Extract the (X, Y) coordinate from the center of the cell holding the provided text.  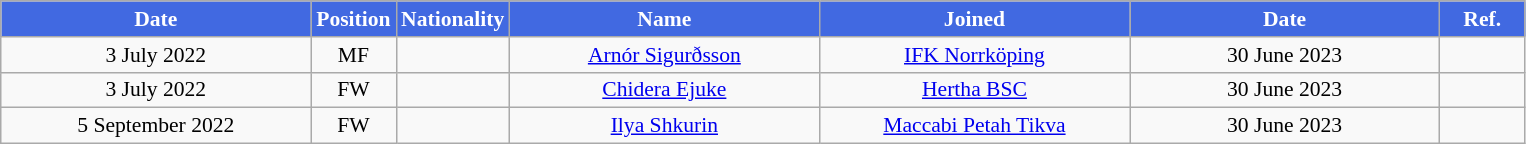
Ref. (1482, 19)
IFK Norrköping (974, 55)
Maccabi Petah Tikva (974, 126)
MF (354, 55)
Position (354, 19)
Nationality (452, 19)
Chidera Ejuke (664, 90)
Arnór Sigurðsson (664, 55)
Joined (974, 19)
Name (664, 19)
Ilya Shkurin (664, 126)
5 September 2022 (156, 126)
Hertha BSC (974, 90)
